Return (x, y) of the center of cell containing provided text 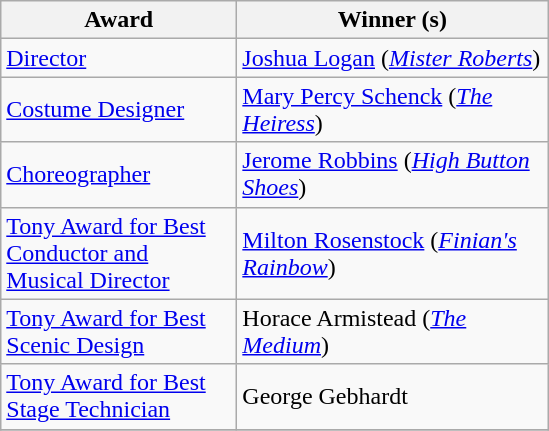
Joshua Logan (Mister Roberts) (392, 58)
Horace Armistead (The Medium) (392, 332)
Tony Award for Best Conductor and Musical Director (119, 253)
Milton Rosenstock (Finian's Rainbow) (392, 253)
Award (119, 20)
Tony Award for Best Stage Technician (119, 396)
Mary Percy Schenck (The Heiress) (392, 110)
Choreographer (119, 174)
Jerome Robbins (High Button Shoes) (392, 174)
Tony Award for Best Scenic Design (119, 332)
Winner (s) (392, 20)
George Gebhardt (392, 396)
Director (119, 58)
Costume Designer (119, 110)
